For the text-containing cell, return its midpoint in (X, Y) coordinate format. 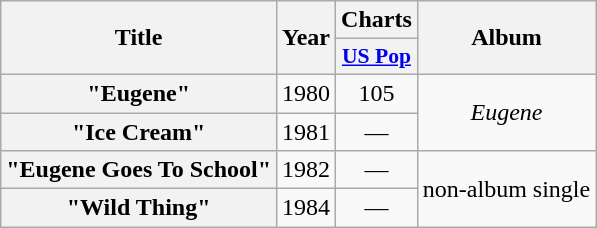
Album (506, 38)
"Eugene Goes To School" (139, 170)
1981 (306, 131)
"Wild Thing" (139, 208)
non-album single (506, 189)
"Ice Cream" (139, 131)
1984 (306, 208)
1980 (306, 93)
US Pop (377, 57)
Charts (377, 20)
1982 (306, 170)
Year (306, 38)
105 (377, 93)
Title (139, 38)
Eugene (506, 112)
"Eugene" (139, 93)
